Extract the (x, y) coordinate from the center of the cell holding the provided text.  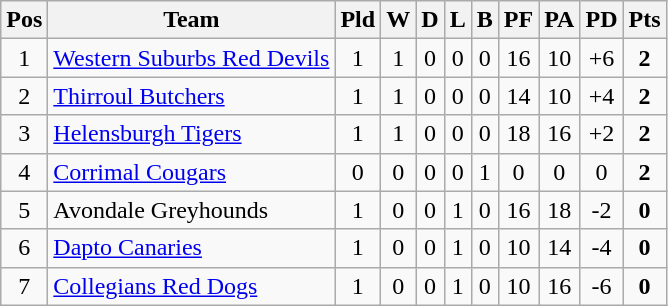
Pld (358, 20)
L (458, 20)
Dapto Canaries (192, 248)
+4 (602, 96)
PA (560, 20)
Collegians Red Dogs (192, 286)
Pts (644, 20)
Helensburgh Tigers (192, 134)
7 (24, 286)
Western Suburbs Red Devils (192, 58)
W (398, 20)
Avondale Greyhounds (192, 210)
-4 (602, 248)
3 (24, 134)
D (430, 20)
-6 (602, 286)
6 (24, 248)
Corrimal Cougars (192, 172)
4 (24, 172)
B (484, 20)
-2 (602, 210)
+2 (602, 134)
Team (192, 20)
PF (518, 20)
5 (24, 210)
Thirroul Butchers (192, 96)
PD (602, 20)
+6 (602, 58)
Pos (24, 20)
